Extract the [X, Y] coordinate from the center of the cell holding the provided text.  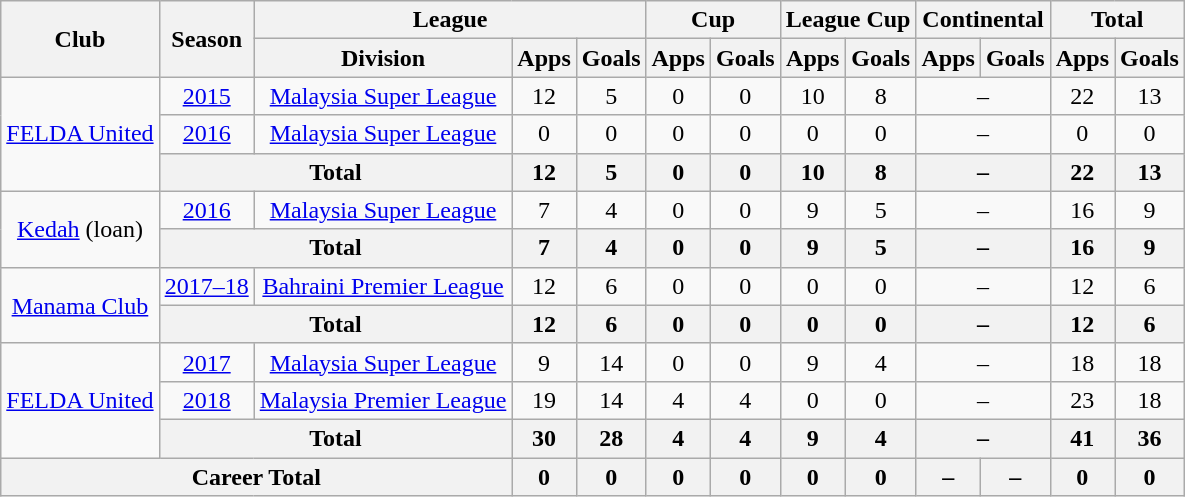
2017–18 [206, 286]
Career Total [256, 477]
League Cup [848, 20]
Kedah (loan) [80, 229]
Manama Club [80, 305]
30 [544, 438]
Season [206, 39]
2017 [206, 362]
Club [80, 39]
League [450, 20]
Bahraini Premier League [383, 286]
36 [1150, 438]
28 [611, 438]
23 [1082, 400]
Continental [983, 20]
Division [383, 58]
Malaysia Premier League [383, 400]
2018 [206, 400]
2015 [206, 96]
19 [544, 400]
Cup [713, 20]
41 [1082, 438]
